For the text-containing cell, return its midpoint in (X, Y) coordinate format. 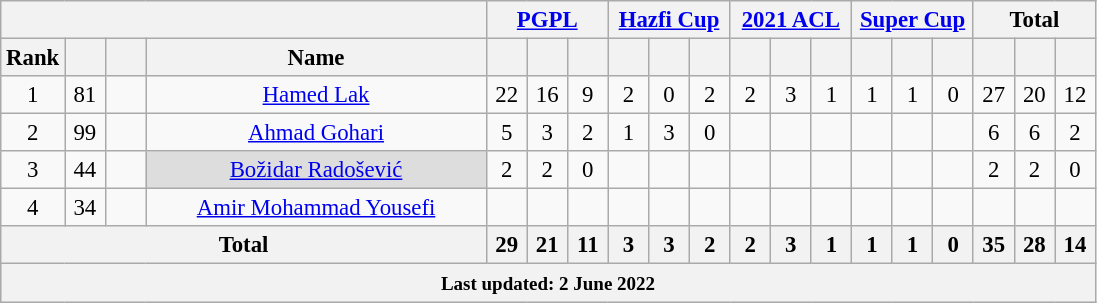
Name (316, 58)
2021 ACL (791, 20)
21 (548, 245)
27 (994, 95)
44 (86, 170)
Hazfi Cup (669, 20)
9 (588, 95)
Ahmad Gohari (316, 133)
29 (506, 245)
Super Cup (913, 20)
16 (548, 95)
12 (1076, 95)
22 (506, 95)
14 (1076, 245)
Amir Mohammad Yousefi (316, 208)
5 (506, 133)
Božidar Radošević (316, 170)
81 (86, 95)
4 (33, 208)
Rank (33, 58)
11 (588, 245)
35 (994, 245)
Last updated: 2 June 2022 (548, 283)
Hamed Lak (316, 95)
34 (86, 208)
28 (1034, 245)
20 (1034, 95)
99 (86, 133)
PGPL (547, 20)
